Return [X, Y] of the center of cell containing provided text 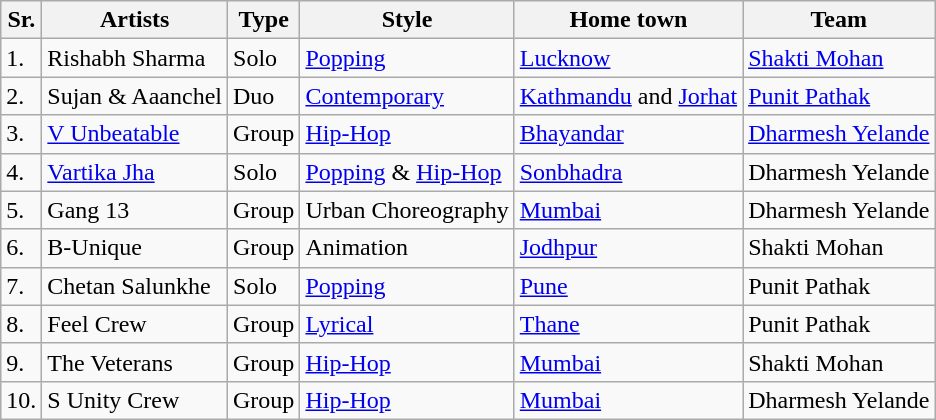
Lyrical [407, 324]
Sonbhadra [628, 172]
10. [22, 400]
Artists [135, 20]
B-Unique [135, 248]
Style [407, 20]
Jodhpur [628, 248]
Contemporary [407, 96]
6. [22, 248]
1. [22, 58]
Gang 13 [135, 210]
Sr. [22, 20]
Sujan & Aaanchel [135, 96]
3. [22, 134]
Home town [628, 20]
Vartika Jha [135, 172]
9. [22, 362]
Kathmandu and Jorhat [628, 96]
Popping & Hip-Hop [407, 172]
8. [22, 324]
Feel Crew [135, 324]
V Unbeatable [135, 134]
Duo [264, 96]
7. [22, 286]
Lucknow [628, 58]
Animation [407, 248]
Bhayandar [628, 134]
Thane [628, 324]
Team [839, 20]
Chetan Salunkhe [135, 286]
5. [22, 210]
S Unity Crew [135, 400]
Type [264, 20]
Rishabh Sharma [135, 58]
The Veterans [135, 362]
2. [22, 96]
4. [22, 172]
Pune [628, 286]
Urban Choreography [407, 210]
